Scan for the cell matching the given text and deliver its (X, Y) coordinate at center. 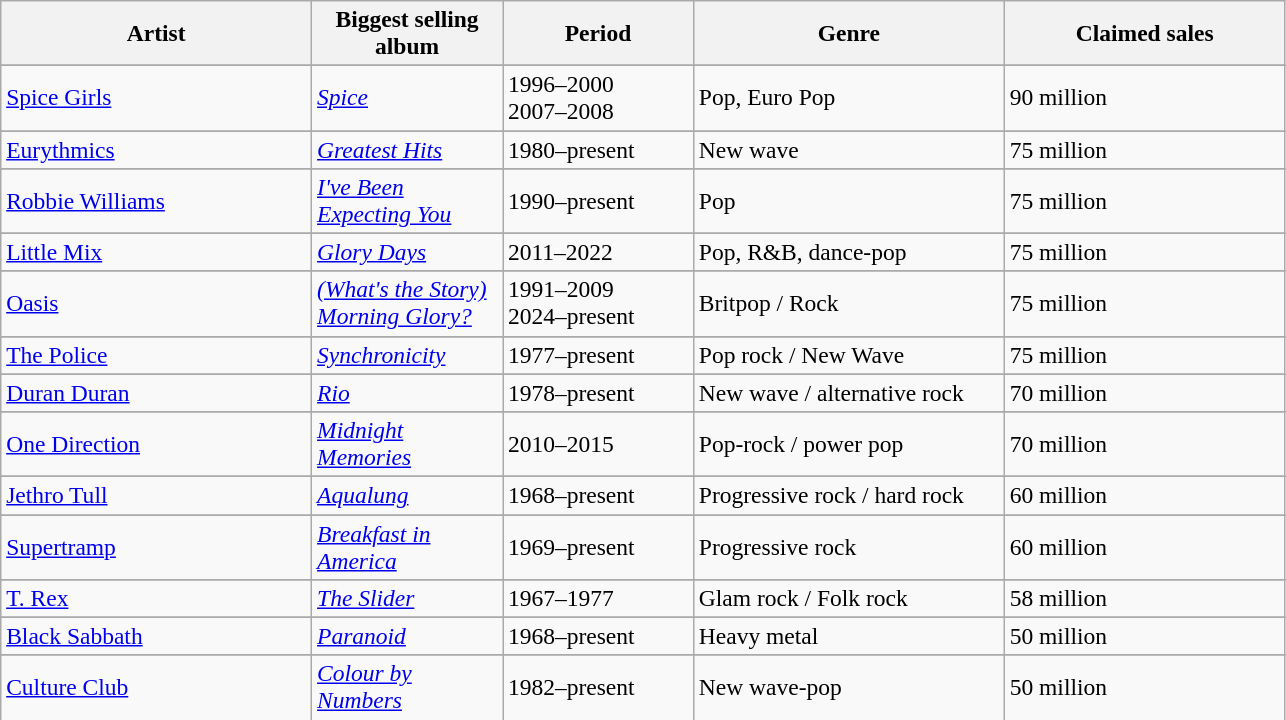
Synchronicity (408, 355)
The Police (156, 355)
New wave / alternative rock (848, 393)
Progressive rock (848, 546)
1967–1977 (598, 598)
1982–present (598, 688)
Heavy metal (848, 636)
Supertramp (156, 546)
Period (598, 32)
New wave (848, 149)
Culture Club (156, 688)
New wave-pop (848, 688)
58 million (1144, 598)
Greatest Hits (408, 149)
Oasis (156, 304)
Glam rock / Folk rock (848, 598)
1969–present (598, 546)
2011–2022 (598, 252)
Jethro Tull (156, 495)
Midnight Memories (408, 444)
Robbie Williams (156, 200)
Britpop / Rock (848, 304)
Colour by Numbers (408, 688)
The Slider (408, 598)
Genre (848, 32)
Pop rock / New Wave (848, 355)
90 million (1144, 98)
Black Sabbath (156, 636)
Biggest selling album (408, 32)
Glory Days (408, 252)
2010–2015 (598, 444)
1977–present (598, 355)
I've Been Expecting You (408, 200)
Pop, Euro Pop (848, 98)
Pop (848, 200)
Duran Duran (156, 393)
1990–present (598, 200)
Rio (408, 393)
Claimed sales (1144, 32)
Spice (408, 98)
1978–present (598, 393)
T. Rex (156, 598)
Spice Girls (156, 98)
1980–present (598, 149)
1996–20002007–2008 (598, 98)
Breakfast in America (408, 546)
Progressive rock / hard rock (848, 495)
(What's the Story) Morning Glory? (408, 304)
1991–2009 2024–present (598, 304)
Pop, R&B, dance-pop (848, 252)
Eurythmics (156, 149)
Paranoid (408, 636)
One Direction (156, 444)
Artist (156, 32)
Little Mix (156, 252)
Pop-rock / power pop (848, 444)
Aqualung (408, 495)
